Find where the given text appears and provide that cell's center as (x, y) coordinate. 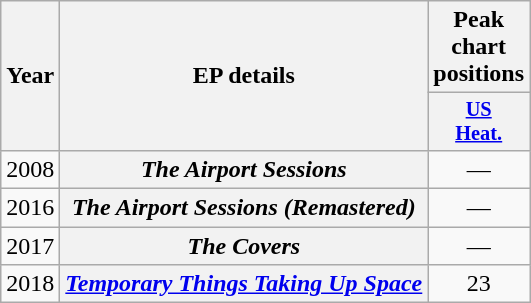
2008 (30, 169)
23 (479, 284)
The Airport Sessions (244, 169)
The Covers (244, 246)
The Airport Sessions (Remastered) (244, 208)
2016 (30, 208)
EP details (244, 76)
USHeat. (479, 122)
Year (30, 76)
2017 (30, 246)
Peak chart positions (479, 47)
Temporary Things Taking Up Space (244, 284)
2018 (30, 284)
